Detect which cell encompasses the target text, then output its [X, Y] center coordinate. 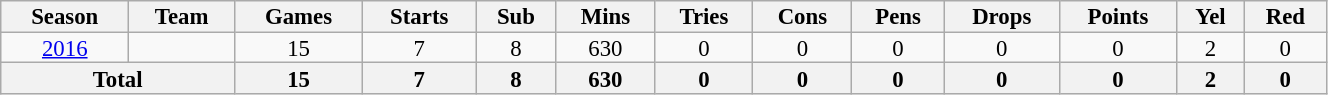
Sub [516, 16]
Yel [1211, 16]
Tries [704, 16]
Games [299, 16]
Points [1118, 16]
Cons [802, 16]
Pens [898, 16]
Team [182, 16]
Total [118, 78]
Red [1285, 16]
Drops [1002, 16]
2016 [65, 48]
Starts [420, 16]
Season [65, 16]
Mins [606, 16]
